For the text-containing cell, return its midpoint in [x, y] coordinate format. 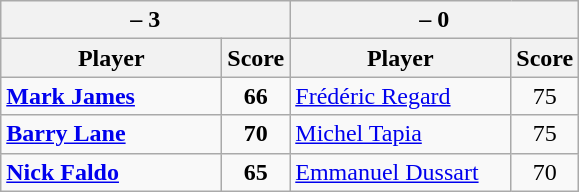
Frédéric Regard [400, 96]
66 [256, 96]
Barry Lane [112, 134]
Nick Faldo [112, 172]
Emmanuel Dussart [400, 172]
– 0 [434, 20]
– 3 [146, 20]
Michel Tapia [400, 134]
65 [256, 172]
Mark James [112, 96]
